Detect which cell encompasses the target text, then output its (X, Y) center coordinate. 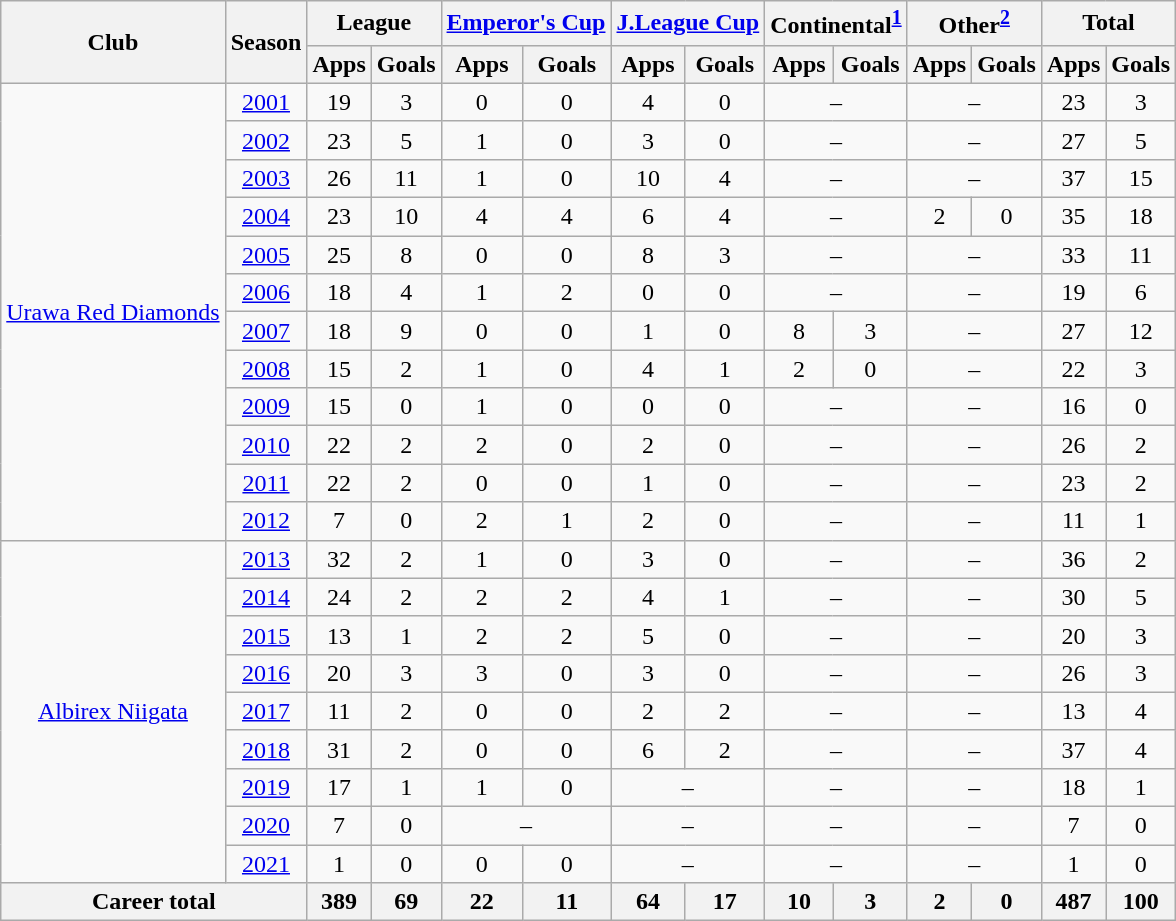
2018 (266, 749)
Season (266, 42)
9 (406, 331)
J.League Cup (688, 24)
2012 (266, 521)
2005 (266, 255)
League (374, 24)
2006 (266, 293)
Emperor's Cup (526, 24)
2016 (266, 673)
32 (339, 559)
2001 (266, 102)
2017 (266, 711)
2010 (266, 445)
2009 (266, 407)
24 (339, 597)
Club (113, 42)
389 (339, 902)
Albirex Niigata (113, 712)
2002 (266, 140)
487 (1073, 902)
Continental1 (836, 24)
100 (1141, 902)
2014 (266, 597)
36 (1073, 559)
2013 (266, 559)
69 (406, 902)
16 (1073, 407)
2020 (266, 826)
2008 (266, 369)
Total (1108, 24)
2019 (266, 787)
2004 (266, 217)
33 (1073, 255)
35 (1073, 217)
2003 (266, 178)
Career total (154, 902)
30 (1073, 597)
2007 (266, 331)
Other2 (974, 24)
64 (648, 902)
25 (339, 255)
12 (1141, 331)
31 (339, 749)
2021 (266, 864)
2015 (266, 635)
Urawa Red Diamonds (113, 312)
2011 (266, 483)
